Return (X, Y) of the center of cell containing provided text 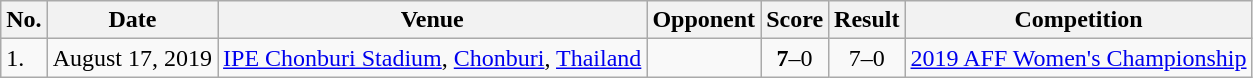
No. (24, 20)
Venue (432, 20)
August 17, 2019 (132, 58)
Score (795, 20)
1. (24, 58)
IPE Chonburi Stadium, Chonburi, Thailand (432, 58)
Result (867, 20)
2019 AFF Women's Championship (1078, 58)
Opponent (704, 20)
Date (132, 20)
Competition (1078, 20)
